Extract the (x, y) coordinate from the center of the cell holding the provided text.  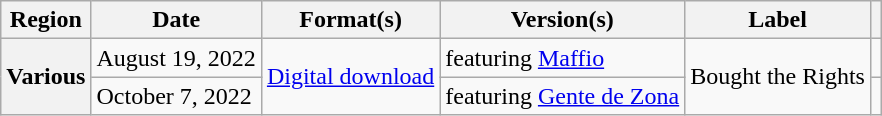
Digital download (350, 77)
October 7, 2022 (176, 96)
Various (46, 77)
featuring Gente de Zona (562, 96)
Version(s) (562, 20)
Format(s) (350, 20)
Region (46, 20)
Label (778, 20)
featuring Maffio (562, 58)
Date (176, 20)
August 19, 2022 (176, 58)
Bought the Rights (778, 77)
